Scan for the cell matching the given text and deliver its [x, y] coordinate at center. 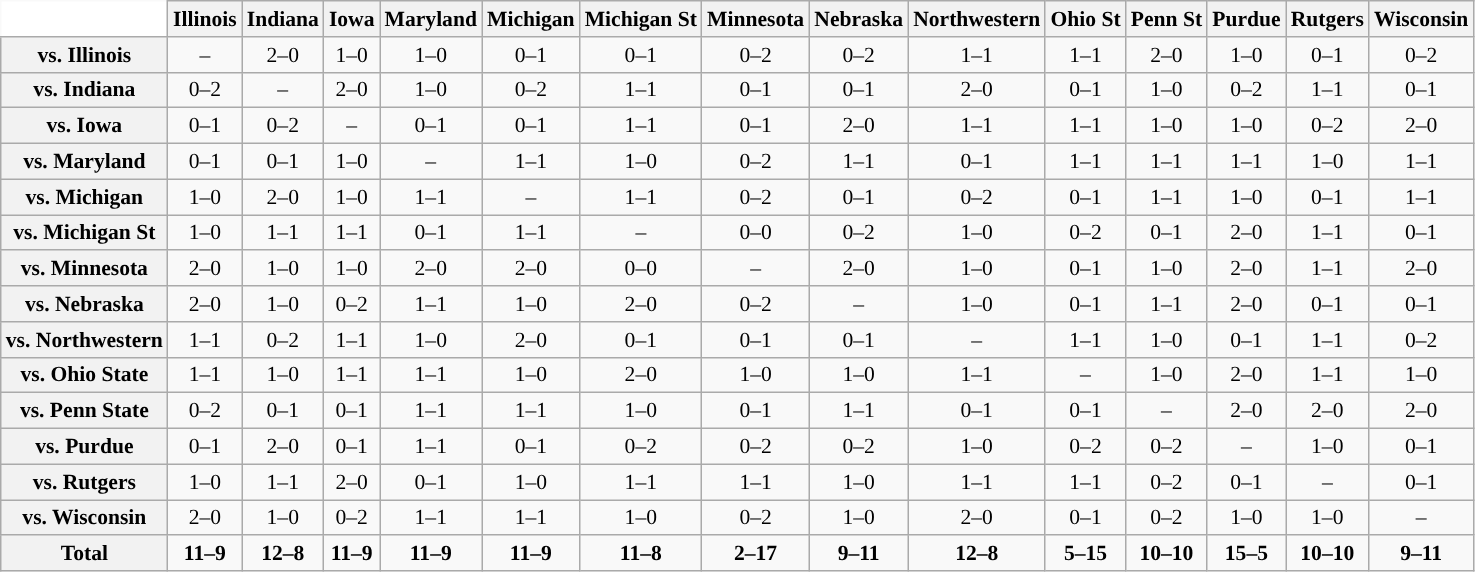
Rutgers [1328, 19]
Iowa [352, 19]
vs. Iowa [84, 126]
Nebraska [858, 19]
2–17 [756, 554]
Indiana [283, 19]
vs. Wisconsin [84, 518]
vs. Nebraska [84, 304]
vs. Northwestern [84, 340]
11–8 [641, 554]
5–15 [1085, 554]
Penn St [1166, 19]
vs. Purdue [84, 447]
Total [84, 554]
Maryland [431, 19]
vs. Maryland [84, 162]
Illinois [205, 19]
Michigan [531, 19]
vs. Ohio State [84, 375]
Ohio St [1085, 19]
vs. Rutgers [84, 482]
Purdue [1246, 19]
vs. Minnesota [84, 269]
15–5 [1246, 554]
Northwestern [976, 19]
Wisconsin [1422, 19]
vs. Michigan [84, 197]
Michigan St [641, 19]
vs. Indiana [84, 90]
vs. Illinois [84, 55]
Minnesota [756, 19]
vs. Michigan St [84, 233]
vs. Penn State [84, 411]
